Determine the [X, Y] coordinate at the center of the cell enclosing the given text.  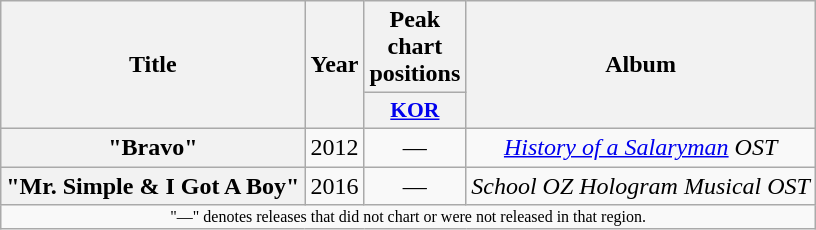
School OZ Hologram Musical OST [641, 185]
"Mr. Simple & I Got A Boy" [153, 185]
2012 [334, 147]
"Bravo" [153, 147]
History of a Salaryman OST [641, 147]
Title [153, 65]
2016 [334, 185]
Peak chart positions [415, 47]
KOR [415, 111]
"—" denotes releases that did not chart or were not released in that region. [408, 217]
Album [641, 65]
Year [334, 65]
